Find where the given text appears and provide that cell's center as [X, Y] coordinate. 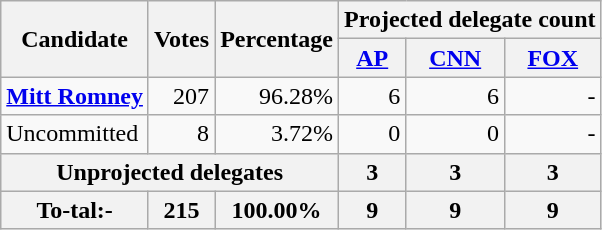
CNN [456, 58]
96.28% [277, 96]
8 [181, 134]
FOX [552, 58]
Uncommitted [75, 134]
100.00% [277, 210]
To-tal:- [75, 210]
215 [181, 210]
AP [372, 58]
207 [181, 96]
Percentage [277, 39]
Projected delegate count [470, 20]
3.72% [277, 134]
Votes [181, 39]
Unprojected delegates [170, 172]
Mitt Romney [75, 96]
Candidate [75, 39]
